Find where the given text appears and provide that cell's center as (x, y) coordinate. 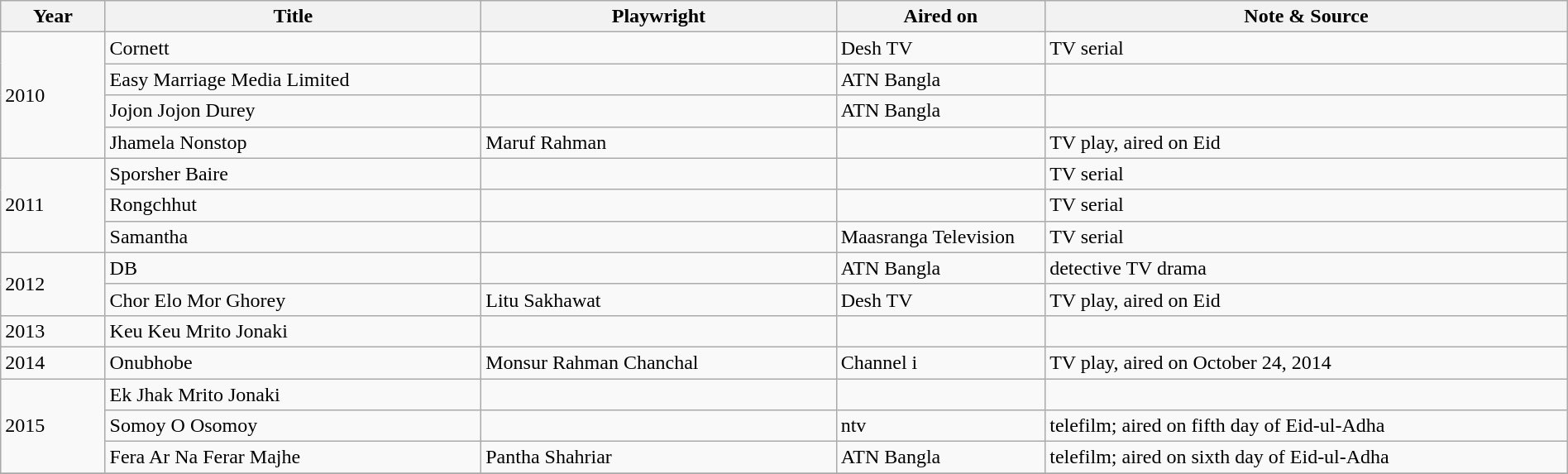
Maruf Rahman (658, 142)
2010 (53, 95)
Samantha (293, 237)
Rongchhut (293, 205)
Ek Jhak Mrito Jonaki (293, 395)
Keu Keu Mrito Jonaki (293, 331)
detective TV drama (1307, 268)
Channel i (941, 362)
TV play, aired on October 24, 2014 (1307, 362)
Pantha Shahriar (658, 457)
Year (53, 17)
telefilm; aired on sixth day of Eid-ul-Adha (1307, 457)
ntv (941, 426)
DB (293, 268)
2014 (53, 362)
Onubhobe (293, 362)
Fera Ar Na Ferar Majhe (293, 457)
Playwright (658, 17)
Title (293, 17)
Aired on (941, 17)
Litu Sakhawat (658, 299)
2011 (53, 205)
Somoy O Osomoy (293, 426)
Monsur Rahman Chanchal (658, 362)
Maasranga Television (941, 237)
Note & Source (1307, 17)
2013 (53, 331)
Easy Marriage Media Limited (293, 79)
Sporsher Baire (293, 174)
2015 (53, 426)
telefilm; aired on fifth day of Eid-ul-Adha (1307, 426)
Cornett (293, 48)
Jojon Jojon Durey (293, 111)
Chor Elo Mor Ghorey (293, 299)
2012 (53, 284)
Jhamela Nonstop (293, 142)
